Detect which cell encompasses the target text, then output its (X, Y) center coordinate. 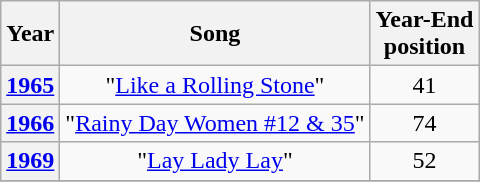
52 (424, 161)
Year-Endposition (424, 34)
Year (30, 34)
74 (424, 123)
1966 (30, 123)
41 (424, 85)
"Rainy Day Women #12 & 35" (215, 123)
1965 (30, 85)
"Like a Rolling Stone" (215, 85)
1969 (30, 161)
Song (215, 34)
"Lay Lady Lay" (215, 161)
